Detect which cell encompasses the target text, then output its (x, y) center coordinate. 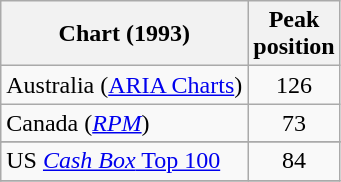
Peakposition (294, 34)
Canada (RPM) (124, 123)
Chart (1993) (124, 34)
73 (294, 123)
Australia (ARIA Charts) (124, 85)
126 (294, 85)
84 (294, 161)
US Cash Box Top 100 (124, 161)
